Determine the [X, Y] coordinate at the center of the cell enclosing the given text.  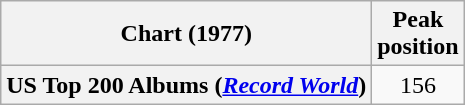
Chart (1977) [186, 34]
US Top 200 Albums (Record World) [186, 85]
Peakposition [418, 34]
156 [418, 85]
